Output the [x, y] coordinate of the center of the cell containing the given text.  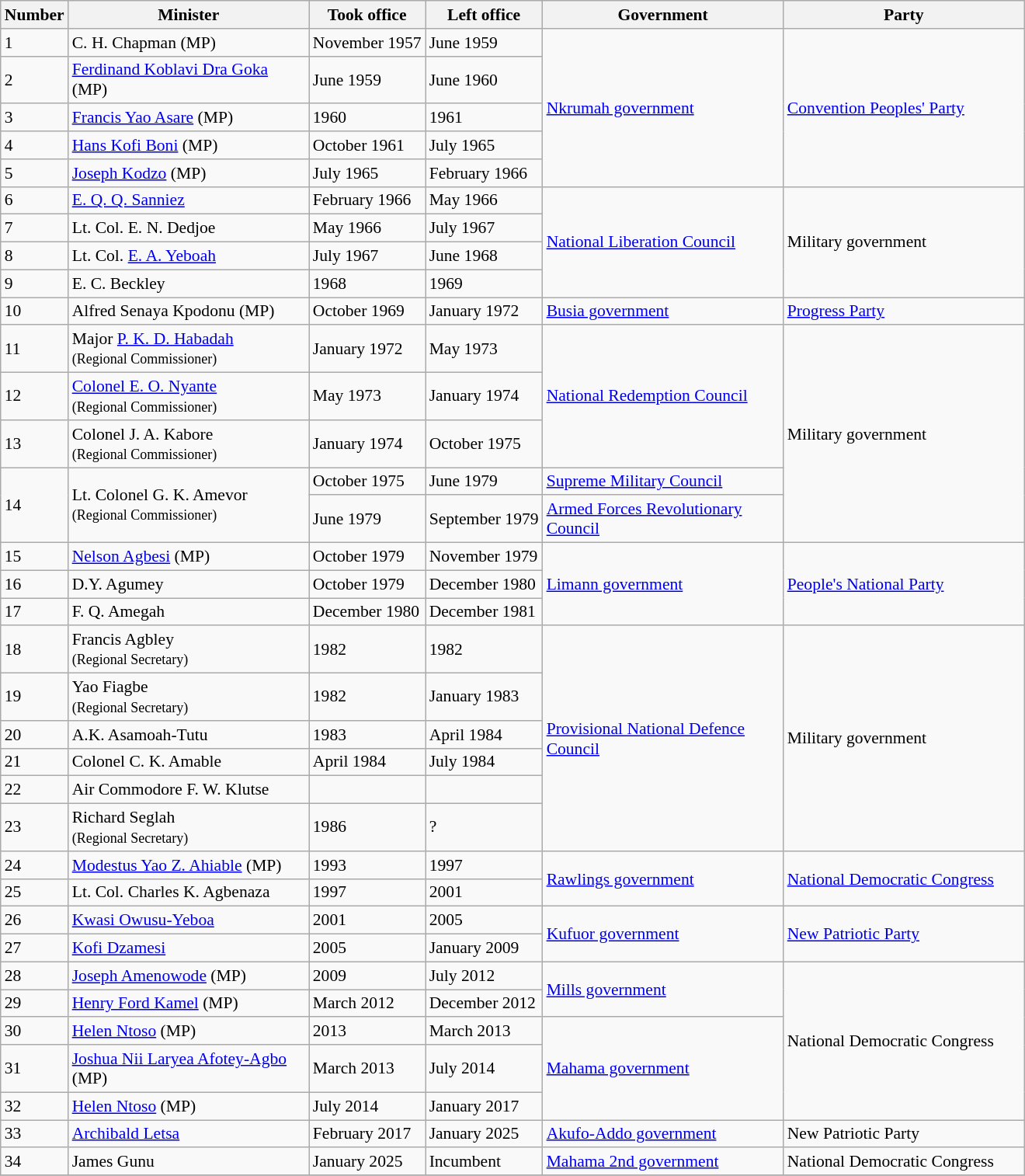
7 [34, 228]
E. C. Beckley [189, 284]
26 [34, 920]
1961 [485, 118]
15 [34, 557]
9 [34, 284]
Francis Agbley(Regional Secretary) [189, 649]
December 1981 [485, 612]
14 [34, 505]
1983 [367, 735]
Modestus Yao Z. Ahiable (MP) [189, 865]
23 [34, 828]
4 [34, 145]
Joshua Nii Laryea Afotey-Agbo (MP) [189, 1069]
1 [34, 43]
Kufuor government [663, 934]
17 [34, 612]
Rawlings government [663, 879]
Left office [485, 15]
D.Y. Agumey [189, 584]
1986 [367, 828]
30 [34, 1032]
Provisional National Defence Council [663, 739]
1993 [367, 865]
March 2012 [367, 1004]
James Gunu [189, 1162]
Convention Peoples' Party [904, 108]
31 [34, 1069]
Joseph Kodzo (MP) [189, 173]
20 [34, 735]
Nkrumah government [663, 108]
12 [34, 396]
Minister [189, 15]
June 1960 [485, 79]
2013 [367, 1032]
People's National Party [904, 584]
October 1969 [367, 311]
29 [34, 1004]
Colonel C. K. Amable [189, 762]
October 1961 [367, 145]
C. H. Chapman (MP) [189, 43]
2 [34, 79]
? [485, 828]
Lt. Col. E. A. Yeboah [189, 256]
Number [34, 15]
Mahama government [663, 1069]
E. Q. Q. Sanniez [189, 200]
Armed Forces Revolutionary Council [663, 519]
November 1979 [485, 557]
1960 [367, 118]
19 [34, 698]
Lt. Col. Charles K. Agbenaza [189, 892]
Colonel J. A. Kabore(Regional Commissioner) [189, 444]
Yao Fiagbe(Regional Secretary) [189, 698]
32 [34, 1106]
Mills government [663, 990]
Joseph Amenowode (MP) [189, 976]
Air Commodore F. W. Klutse [189, 790]
13 [34, 444]
September 1979 [485, 519]
February 2017 [367, 1134]
Government [663, 15]
11 [34, 350]
Mahama 2nd government [663, 1162]
Ferdinand Koblavi Dra Goka (MP) [189, 79]
Archibald Letsa [189, 1134]
27 [34, 948]
8 [34, 256]
Hans Kofi Boni (MP) [189, 145]
34 [34, 1162]
1969 [485, 284]
January 1983 [485, 698]
33 [34, 1134]
Lt. Colonel G. K. Amevor(Regional Commissioner) [189, 505]
Major P. K. D. Habadah(Regional Commissioner) [189, 350]
Busia government [663, 311]
1968 [367, 284]
National Liberation Council [663, 242]
24 [34, 865]
16 [34, 584]
Francis Yao Asare (MP) [189, 118]
Henry Ford Kamel (MP) [189, 1004]
F. Q. Amegah [189, 612]
Lt. Col. E. N. Dedjoe [189, 228]
Incumbent [485, 1162]
18 [34, 649]
January 2009 [485, 948]
2009 [367, 976]
Party [904, 15]
21 [34, 762]
25 [34, 892]
6 [34, 200]
July 2012 [485, 976]
3 [34, 118]
5 [34, 173]
Akufo-Addo government [663, 1134]
National Redemption Council [663, 396]
Kwasi Owusu-Yeboa [189, 920]
Kofi Dzamesi [189, 948]
July 1984 [485, 762]
10 [34, 311]
Nelson Agbesi (MP) [189, 557]
Supreme Military Council [663, 482]
Limann government [663, 584]
December 2012 [485, 1004]
Took office [367, 15]
June 1968 [485, 256]
Colonel E. O. Nyante(Regional Commissioner) [189, 396]
January 2017 [485, 1106]
Richard Seglah(Regional Secretary) [189, 828]
November 1957 [367, 43]
Progress Party [904, 311]
A.K. Asamoah-Tutu [189, 735]
22 [34, 790]
Alfred Senaya Kpodonu (MP) [189, 311]
28 [34, 976]
